Identify which cell holds the provided text, then report its [X, Y] central coordinate. 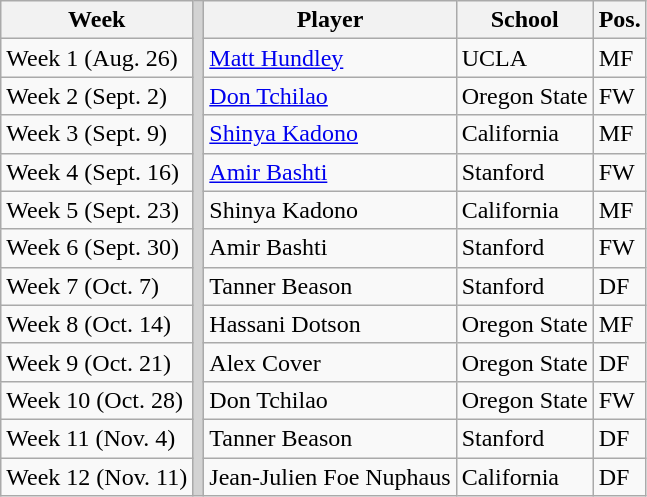
Week 4 (Sept. 16) [97, 172]
Week 3 (Sept. 9) [97, 134]
Matt Hundley [330, 58]
Week 1 (Aug. 26) [97, 58]
Week [97, 20]
Jean-Julien Foe Nuphaus [330, 477]
Alex Cover [330, 362]
Week 5 (Sept. 23) [97, 210]
Week 7 (Oct. 7) [97, 286]
Week 8 (Oct. 14) [97, 324]
Hassani Dotson [330, 324]
UCLA [524, 58]
Player [330, 20]
Week 11 (Nov. 4) [97, 438]
Week 6 (Sept. 30) [97, 248]
Week 2 (Sept. 2) [97, 96]
Week 10 (Oct. 28) [97, 400]
Pos. [620, 20]
Week 12 (Nov. 11) [97, 477]
School [524, 20]
Week 9 (Oct. 21) [97, 362]
